Find where the given text appears and provide that cell's center as [X, Y] coordinate. 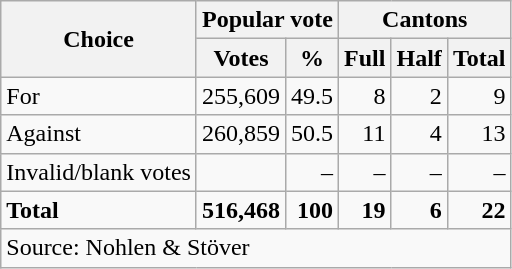
Choice [99, 39]
9 [479, 96]
100 [312, 210]
Popular vote [267, 20]
% [312, 58]
8 [365, 96]
255,609 [240, 96]
19 [365, 210]
6 [419, 210]
4 [419, 134]
Full [365, 58]
49.5 [312, 96]
50.5 [312, 134]
11 [365, 134]
Cantons [425, 20]
260,859 [240, 134]
Invalid/blank votes [99, 172]
22 [479, 210]
Votes [240, 58]
Half [419, 58]
2 [419, 96]
13 [479, 134]
516,468 [240, 210]
Source: Nohlen & Stöver [256, 248]
For [99, 96]
Against [99, 134]
